Capture the cell that displays the provided text and extract its (x, y) central coordinate. 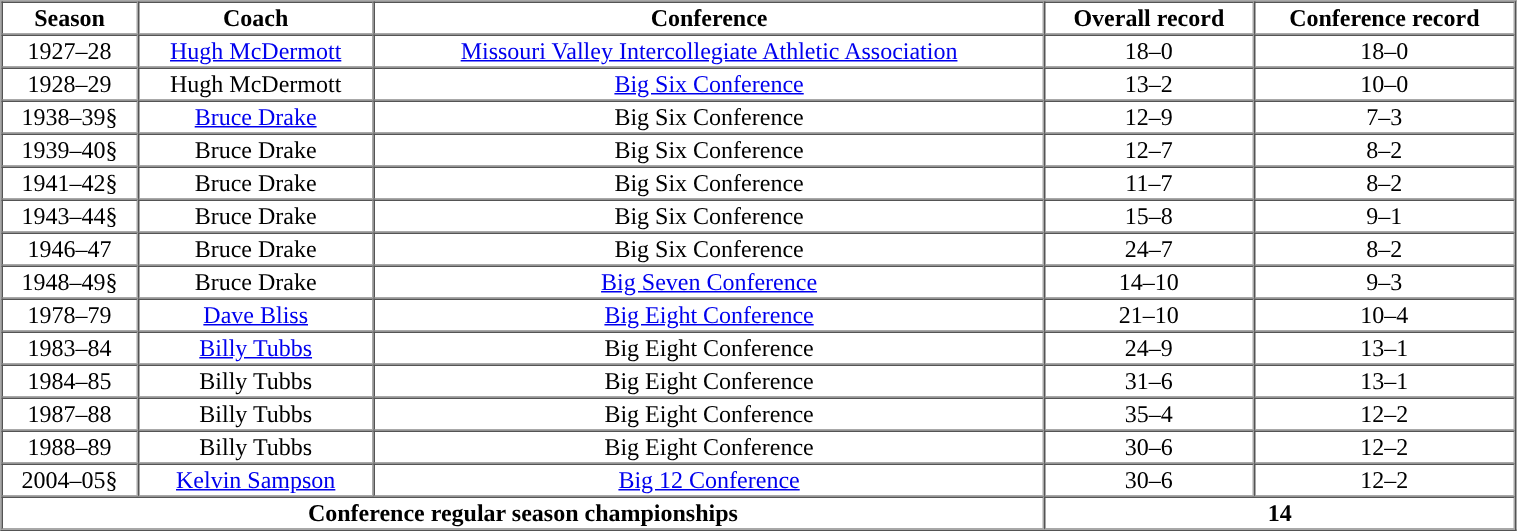
12–7 (1148, 150)
12–9 (1148, 116)
14–10 (1148, 282)
Conference regular season championships (524, 512)
7–3 (1384, 116)
Overall record (1148, 18)
24–9 (1148, 348)
Missouri Valley Intercollegiate Athletic Association (709, 50)
Dave Bliss (255, 314)
1978–79 (70, 314)
31–6 (1148, 380)
9–1 (1384, 216)
11–7 (1148, 182)
Conference (709, 18)
1928–29 (70, 84)
1983–84 (70, 348)
35–4 (1148, 414)
24–7 (1148, 248)
1927–28 (70, 50)
1946–47 (70, 248)
1987–88 (70, 414)
Coach (255, 18)
1943–44§ (70, 216)
2004–05§ (70, 480)
15–8 (1148, 216)
1988–89 (70, 446)
Big Seven Conference (709, 282)
Conference record (1384, 18)
13–2 (1148, 84)
1984–85 (70, 380)
1948–49§ (70, 282)
1938–39§ (70, 116)
1939–40§ (70, 150)
Big 12 Conference (709, 480)
Season (70, 18)
Kelvin Sampson (255, 480)
10–0 (1384, 84)
9–3 (1384, 282)
1941–42§ (70, 182)
21–10 (1148, 314)
14 (1280, 512)
10–4 (1384, 314)
